Find where the given text appears and provide that cell's center as (X, Y) coordinate. 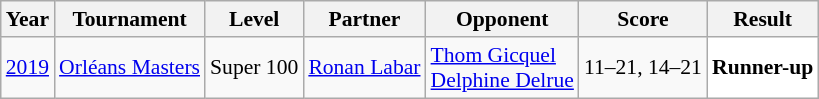
Year (28, 19)
Thom Gicquel Delphine Delrue (502, 68)
Opponent (502, 19)
Partner (364, 19)
Level (254, 19)
Score (643, 19)
Super 100 (254, 68)
2019 (28, 68)
11–21, 14–21 (643, 68)
Tournament (130, 19)
Result (762, 19)
Runner-up (762, 68)
Ronan Labar (364, 68)
Orléans Masters (130, 68)
